Output the (x, y) coordinate of the center of the cell containing the given text.  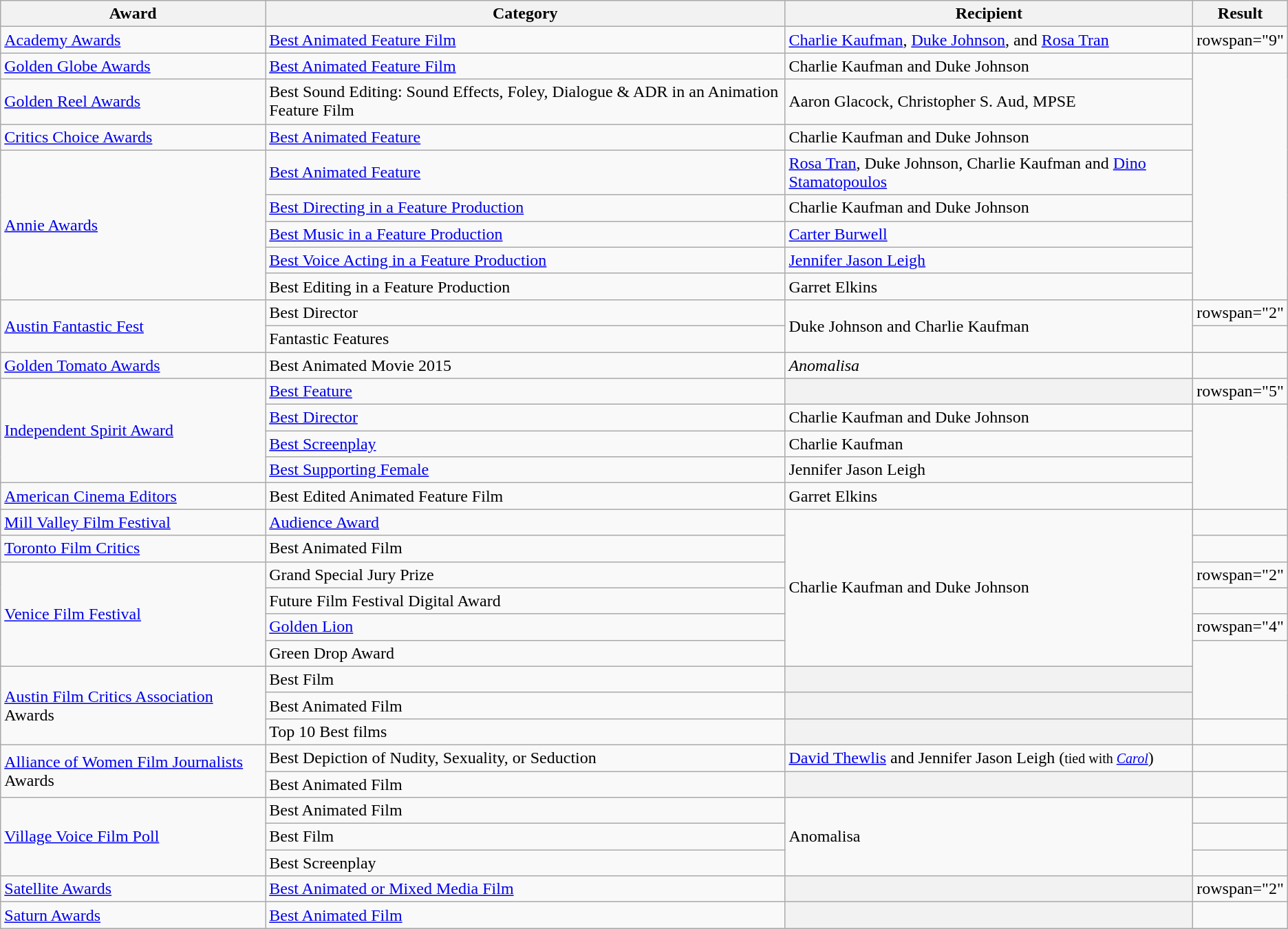
Result (1241, 14)
Alliance of Women Film Journalists Awards (133, 771)
Satellite Awards (133, 889)
Aaron Glacock, Christopher S. Aud, MPSE (989, 102)
Recipient (989, 14)
Best Supporting Female (526, 470)
Fantastic Features (526, 339)
Best Music in a Feature Production (526, 234)
Charlie Kaufman, Duke Johnson, and Rosa Tran (989, 40)
Austin Fantastic Fest (133, 325)
Audience Award (526, 522)
Best Depiction of Nudity, Sexuality, or Seduction (526, 758)
Future Film Festival Digital Award (526, 601)
Independent Spirit Award (133, 431)
Best Feature (526, 392)
rowspan="4" (1241, 627)
rowspan="5" (1241, 392)
American Cinema Editors (133, 496)
Golden Tomato Awards (133, 365)
Golden Globe Awards (133, 66)
Village Voice Film Poll (133, 837)
Mill Valley Film Festival (133, 522)
Duke Johnson and Charlie Kaufman (989, 325)
Golden Lion (526, 627)
Venice Film Festival (133, 614)
Category (526, 14)
Grand Special Jury Prize (526, 575)
Saturn Awards (133, 915)
Best Sound Editing: Sound Effects, Foley, Dialogue & ADR in an Animation Feature Film (526, 102)
Best Edited Animated Feature Film (526, 496)
Rosa Tran, Duke Johnson, Charlie Kaufman and Dino Stamatopoulos (989, 172)
Best Animated or Mixed Media Film (526, 889)
Best Editing in a Feature Production (526, 286)
Best Animated Movie 2015 (526, 365)
Charlie Kaufman (989, 444)
Golden Reel Awards (133, 102)
Toronto Film Critics (133, 548)
Award (133, 14)
Top 10 Best films (526, 732)
David Thewlis and Jennifer Jason Leigh (tied with Carol) (989, 758)
Critics Choice Awards (133, 137)
Annie Awards (133, 224)
Academy Awards (133, 40)
Best Directing in a Feature Production (526, 208)
Best Voice Acting in a Feature Production (526, 260)
Austin Film Critics Association Awards (133, 705)
Carter Burwell (989, 234)
rowspan="9" (1241, 40)
Green Drop Award (526, 653)
